Provide the (X, Y) coordinate of the cell's center where the given text is located.  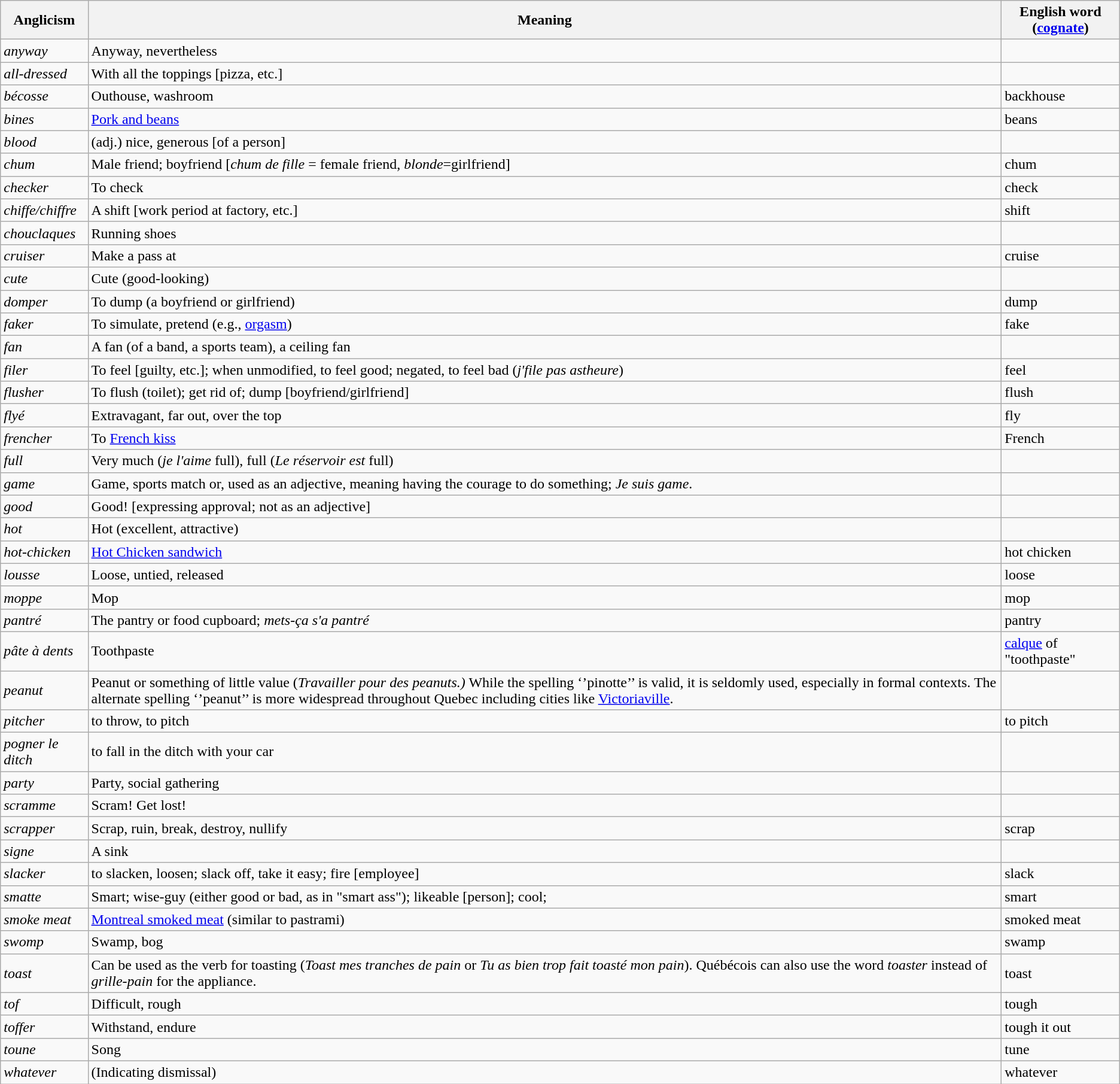
party (44, 783)
To simulate, pretend (e.g., orgasm) (544, 324)
Male friend; boyfriend [chum de fille = female friend, blonde=girlfriend] (544, 165)
A shift [work period at factory, etc.] (544, 210)
calque of "toothpaste" (1061, 651)
Anglicism (44, 20)
lousse (44, 575)
loose (1061, 575)
good (44, 506)
Withstand, endure (544, 1027)
scrap (1061, 828)
all-dressed (44, 74)
Loose, untied, released (544, 575)
Scram! Get lost! (544, 806)
Outhouse, washroom (544, 96)
pantry (1061, 620)
Montreal smoked meat (similar to pastrami) (544, 919)
slacker (44, 874)
tof (44, 1004)
smatte (44, 897)
to pitch (1061, 721)
Hot (excellent, attractive) (544, 529)
smart (1061, 897)
Hot Chicken sandwich (544, 552)
toffer (44, 1027)
hot (44, 529)
cruiser (44, 256)
Game, sports match or, used as an adjective, meaning having the courage to do something; Je suis game. (544, 484)
Running shoes (544, 233)
toune (44, 1049)
Very much (je l'aime full), full (Le réservoir est full) (544, 461)
French (1061, 438)
dump (1061, 301)
Cute (good-looking) (544, 278)
feel (1061, 370)
to slacken, loosen; slack off, take it easy; fire [employee] (544, 874)
to throw, to pitch (544, 721)
game (44, 484)
Meaning (544, 20)
flush (1061, 393)
full (44, 461)
mop (1061, 597)
peanut (44, 690)
swamp (1061, 942)
cute (44, 278)
To flush (toilet); get rid of; dump [boyfriend/girlfriend] (544, 393)
pogner le ditch (44, 752)
bines (44, 119)
Pork and beans (544, 119)
flyé (44, 415)
swomp (44, 942)
Mop (544, 597)
scrapper (44, 828)
A fan (of a band, a sports team), a ceiling fan (544, 347)
pantré (44, 620)
tough (1061, 1004)
Party, social gathering (544, 783)
to fall in the ditch with your car (544, 752)
The pantry or food cupboard; mets-ça s'a pantré (544, 620)
slack (1061, 874)
anyway (44, 51)
hot chicken (1061, 552)
Anyway, nevertheless (544, 51)
To dump (a boyfriend or girlfriend) (544, 301)
bécosse (44, 96)
pitcher (44, 721)
To check (544, 187)
signe (44, 851)
checker (44, 187)
Difficult, rough (544, 1004)
chouclaques (44, 233)
hot-chicken (44, 552)
smoke meat (44, 919)
shift (1061, 210)
A sink (544, 851)
Extravagant, far out, over the top (544, 415)
tough it out (1061, 1027)
flusher (44, 393)
faker (44, 324)
(adj.) nice, generous [of a person] (544, 142)
domper (44, 301)
(Indicating dismissal) (544, 1072)
beans (1061, 119)
To feel [guilty, etc.]; when unmodified, to feel good; negated, to feel bad (j'file pas astheure) (544, 370)
English word (cognate) (1061, 20)
backhouse (1061, 96)
chiffe/chiffre (44, 210)
Toothpaste (544, 651)
Make a pass at (544, 256)
Song (544, 1049)
fake (1061, 324)
Good! [expressing approval; not as an adjective] (544, 506)
check (1061, 187)
tune (1061, 1049)
Swamp, bog (544, 942)
blood (44, 142)
Smart; wise-guy (either good or bad, as in "smart ass"); likeable [person]; cool; (544, 897)
moppe (44, 597)
With all the toppings [pizza, etc.] (544, 74)
Scrap, ruin, break, destroy, nullify (544, 828)
cruise (1061, 256)
scramme (44, 806)
To French kiss (544, 438)
filer (44, 370)
frencher (44, 438)
fly (1061, 415)
pâte à dents (44, 651)
fan (44, 347)
smoked meat (1061, 919)
